Locate the cell with the specified text and output its [x, y] center coordinate. 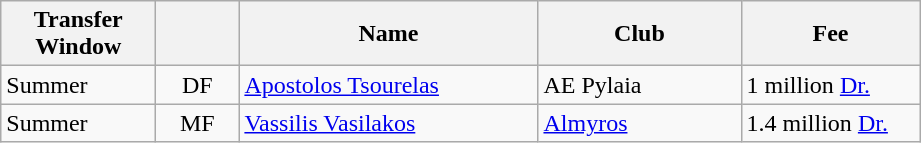
Vassilis Vasilakos [388, 123]
Club [640, 34]
Almyros [640, 123]
Transfer Window [78, 34]
1 million Dr. [830, 85]
1.4 million Dr. [830, 123]
Fee [830, 34]
AE Pylaia [640, 85]
Apostolos Tsourelas [388, 85]
DF [198, 85]
MF [198, 123]
Name [388, 34]
